Search for the cell housing the specified text and yield its [x, y] center coordinate. 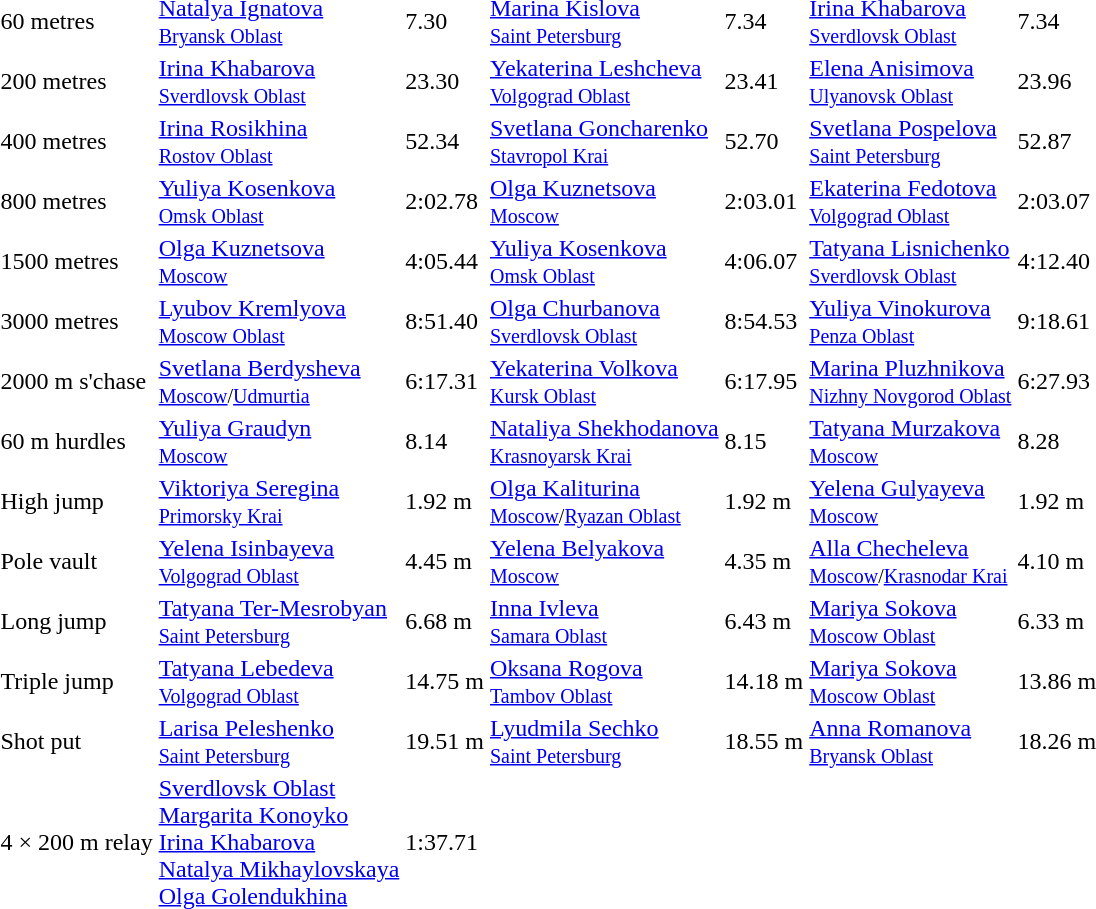
8:54.53 [764, 322]
8.15 [764, 442]
Olga ChurbanovaSverdlovsk Oblast [604, 322]
6:17.31 [445, 382]
Elena AnisimovaUlyanovsk Oblast [910, 82]
Yekaterina LeshchevaVolgograd Oblast [604, 82]
Oksana RogovaTambov Oblast [604, 682]
52.34 [445, 142]
Yekaterina VolkovaKursk Oblast [604, 382]
Yelena IsinbayevaVolgograd Oblast [279, 562]
Anna RomanovaBryansk Oblast [910, 742]
Svetlana BerdyshevaMoscow/Udmurtia [279, 382]
14.75 m [445, 682]
Tatyana LebedevaVolgograd Oblast [279, 682]
Lyudmila SechkoSaint Petersburg [604, 742]
Irina KhabarovaSverdlovsk Oblast [279, 82]
4:05.44 [445, 262]
6.43 m [764, 622]
Irina RosikhinaRostov Oblast [279, 142]
23.41 [764, 82]
8.14 [445, 442]
Tatyana MurzakovaMoscow [910, 442]
Viktoriya SereginaPrimorsky Krai [279, 502]
52.70 [764, 142]
Nataliya ShekhodanovaKrasnoyarsk Krai [604, 442]
6.68 m [445, 622]
6:17.95 [764, 382]
14.18 m [764, 682]
2:02.78 [445, 202]
Larisa PeleshenkoSaint Petersburg [279, 742]
Ekaterina FedotovaVolgograd Oblast [910, 202]
18.55 m [764, 742]
Svetlana GoncharenkoStavropol Krai [604, 142]
19.51 m [445, 742]
Yelena GulyayevaMoscow [910, 502]
Inna IvlevaSamara Oblast [604, 622]
Yuliya VinokurovaPenza Oblast [910, 322]
Olga KaliturinaMoscow/Ryazan Oblast [604, 502]
Tatyana LisnichenkoSverdlovsk Oblast [910, 262]
Svetlana PospelovaSaint Petersburg [910, 142]
Yuliya GraudynMoscow [279, 442]
Alla ChechelevaMoscow/Krasnodar Krai [910, 562]
Marina PluzhnikovaNizhny Novgorod Oblast [910, 382]
Lyubov KremlyovaMoscow Oblast [279, 322]
4.35 m [764, 562]
23.30 [445, 82]
4:06.07 [764, 262]
2:03.01 [764, 202]
Tatyana Ter-MesrobyanSaint Petersburg [279, 622]
8:51.40 [445, 322]
Yelena BelyakovaMoscow [604, 562]
4.45 m [445, 562]
